Search for the cell housing the specified text and yield its [X, Y] center coordinate. 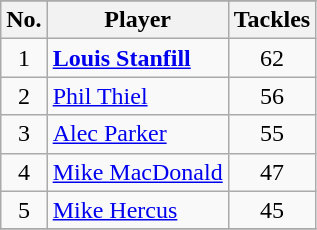
2 [24, 96]
No. [24, 20]
Louis Stanfill [138, 58]
62 [272, 58]
3 [24, 134]
5 [24, 210]
Phil Thiel [138, 96]
1 [24, 58]
Mike MacDonald [138, 172]
45 [272, 210]
56 [272, 96]
4 [24, 172]
55 [272, 134]
Tackles [272, 20]
47 [272, 172]
Mike Hercus [138, 210]
Player [138, 20]
Alec Parker [138, 134]
